Determine the (X, Y) coordinate at the center of the cell enclosing the given text.  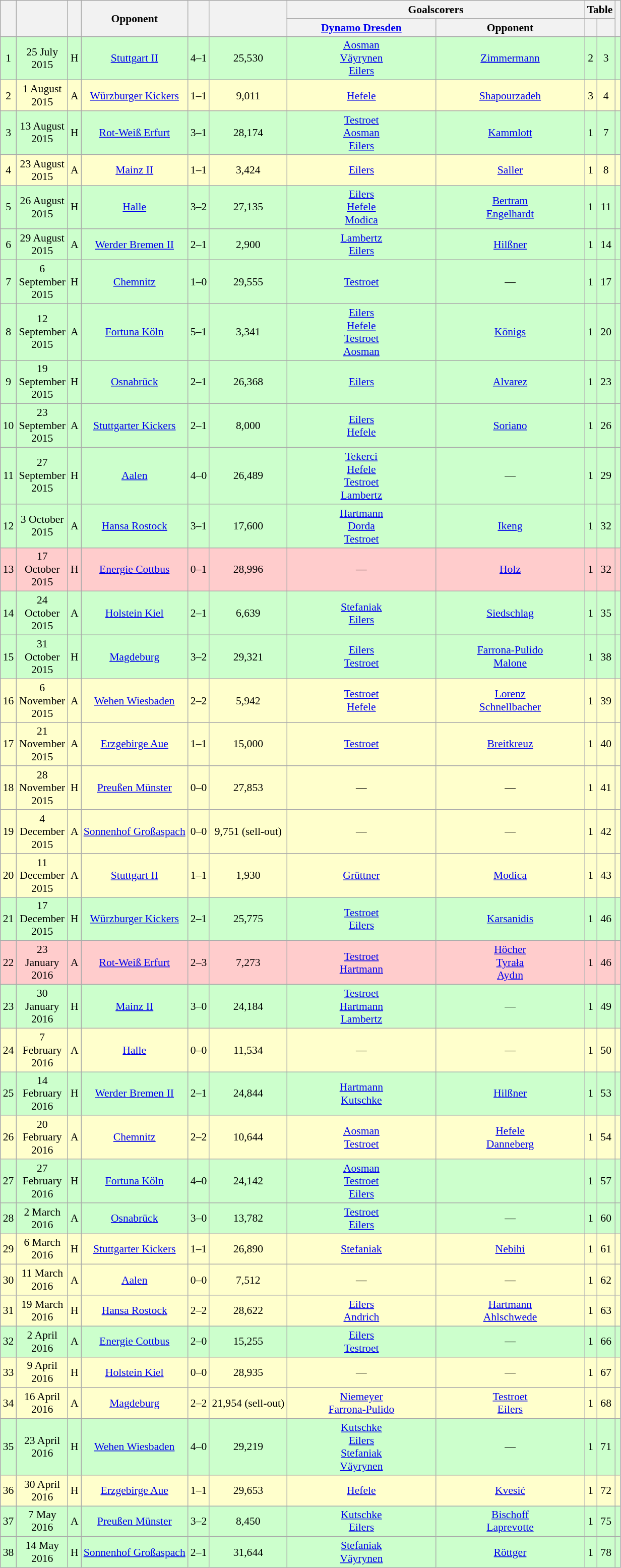
29,653 (248, 1490)
19 March 2016 (42, 1311)
Grüttner (361, 875)
67 (606, 1372)
25 (9, 1094)
21 November 2015 (42, 744)
19 September 2015 (42, 382)
6,639 (248, 613)
24 October 2015 (42, 613)
3,341 (248, 332)
0–1 (199, 570)
Holz (510, 570)
Goalscorers (436, 10)
24,184 (248, 1006)
Stefaniak (361, 1249)
Hartmann Ahlschwede (510, 1311)
14 February 2016 (42, 1094)
Eilers Hefele Modica (361, 208)
5–1 (199, 332)
6 November 2015 (42, 701)
11 March 2016 (42, 1280)
19 (9, 832)
29,219 (248, 1447)
37 (9, 1522)
1,930 (248, 875)
Aosman Testroet Eilers (361, 1181)
Eilers Hefele (361, 426)
9 (9, 382)
2–3 (199, 963)
17 October 2015 (42, 570)
7,273 (248, 963)
Kvesić (510, 1490)
Tekerci Hefele Testroet Lambertz (361, 476)
15,000 (248, 744)
61 (606, 1249)
Niemeyer Farrona-Pulido (361, 1404)
Lorenz Schnellbacher (510, 701)
17 December 2015 (42, 919)
Alvarez (510, 382)
15 (9, 657)
Höcher Tyrała Aydın (510, 963)
Nebihi (510, 1249)
7,512 (248, 1280)
28,622 (248, 1311)
22 (9, 963)
26,489 (248, 476)
28,996 (248, 570)
Saller (510, 170)
10 (9, 426)
30 (9, 1280)
Bertram Engelhardt (510, 208)
Kammlott (510, 133)
7 February 2016 (42, 1050)
36 (9, 1490)
5 (9, 208)
26 August 2015 (42, 208)
8,000 (248, 426)
62 (606, 1280)
Kutschke Eilers (361, 1522)
Stefaniak Väyrynen (361, 1552)
25,530 (248, 58)
9,011 (248, 96)
Hefele Danneberg (510, 1137)
Dynamo Dresden (361, 28)
42 (606, 832)
30 April 2016 (42, 1490)
Shapourzadeh (510, 96)
Table (600, 10)
3 October 2015 (42, 526)
41 (606, 789)
23 August 2015 (42, 170)
Farrona-Pulido Malone (510, 657)
Röttger (510, 1552)
Siedschlag (510, 613)
11 December 2015 (42, 875)
28 (9, 1218)
39 (606, 701)
15,255 (248, 1341)
43 (606, 875)
34 (9, 1404)
78 (606, 1552)
24 (9, 1050)
30 January 2016 (42, 1006)
Königs (510, 332)
16 April 2016 (42, 1404)
11,534 (248, 1050)
29,555 (248, 282)
2,900 (248, 245)
Modica (510, 875)
Ikeng (510, 526)
20 February 2016 (42, 1137)
27 September 2015 (42, 476)
9,751 (sell-out) (248, 832)
24,142 (248, 1181)
12 (9, 526)
Breitkreuz (510, 744)
63 (606, 1311)
72 (606, 1490)
Bischoff Laprevotte (510, 1522)
53 (606, 1094)
23 September 2015 (42, 426)
29 August 2015 (42, 245)
Kutschke Eilers Stefaniak Väyrynen (361, 1447)
Zimmermann (510, 58)
31 October 2015 (42, 657)
13,782 (248, 1218)
24,844 (248, 1094)
27 (9, 1181)
2–0 (199, 1341)
8,450 (248, 1522)
2 April 2016 (42, 1341)
25 July 2015 (42, 58)
75 (606, 1522)
Karsanidis (510, 919)
27 February 2016 (42, 1181)
54 (606, 1137)
23 April 2016 (42, 1447)
13 (9, 570)
31 (9, 1311)
17,600 (248, 526)
Eilers Andrich (361, 1311)
6 September 2015 (42, 282)
16 (9, 701)
18 (9, 789)
3,424 (248, 170)
Testroet Aosman Eilers (361, 133)
1 August 2015 (42, 96)
2 March 2016 (42, 1218)
Stefaniak Eilers (361, 613)
66 (606, 1341)
Testroet Hartmann (361, 963)
33 (9, 1372)
14 May 2016 (42, 1552)
9 April 2016 (42, 1372)
7 May 2016 (42, 1522)
Hartmann Kutschke (361, 1094)
60 (606, 1218)
28,935 (248, 1372)
68 (606, 1404)
26,890 (248, 1249)
29,321 (248, 657)
50 (606, 1050)
Eilers Hefele Testroet Aosman (361, 332)
4 December 2015 (42, 832)
40 (606, 744)
28 November 2015 (42, 789)
Aosman Testroet (361, 1137)
Lambertz Eilers (361, 245)
31,644 (248, 1552)
Soriano (510, 426)
27,853 (248, 789)
49 (606, 1006)
5,942 (248, 701)
28,174 (248, 133)
4–1 (199, 58)
21 (9, 919)
6 (9, 245)
1–0 (199, 282)
Testroet Hefele (361, 701)
71 (606, 1447)
26,368 (248, 382)
Testroet Hartmann Lambertz (361, 1006)
Aosman Väyrynen Eilers (361, 58)
12 September 2015 (42, 332)
6 March 2016 (42, 1249)
23 January 2016 (42, 963)
10,644 (248, 1137)
25,775 (248, 919)
27,135 (248, 208)
57 (606, 1181)
13 August 2015 (42, 133)
21,954 (sell-out) (248, 1404)
Hartmann Dorda Testroet (361, 526)
